Provide the (x, y) coordinate of the cell's center where the given text is located.  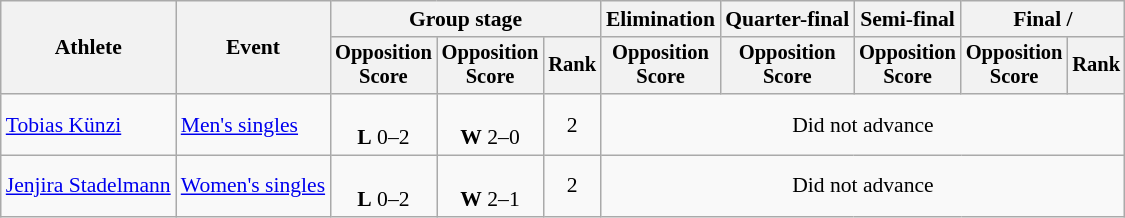
Quarter-final (787, 19)
Event (253, 48)
Jenjira Stadelmann (88, 186)
Women's singles (253, 186)
Men's singles (253, 124)
W 2–1 (490, 186)
W 2–0 (490, 124)
Semi-final (908, 19)
Group stage (466, 19)
Final / (1043, 19)
Elimination (660, 19)
Tobias Künzi (88, 124)
Athlete (88, 48)
